Scan for the cell matching the given text and deliver its [x, y] coordinate at center. 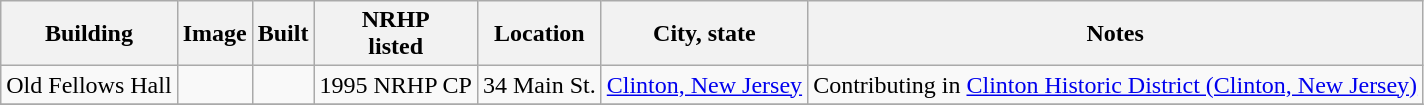
34 Main St. [539, 85]
City, state [704, 34]
Building [89, 34]
Old Fellows Hall [89, 85]
Location [539, 34]
1995 NRHP CP [396, 85]
Clinton, New Jersey [704, 85]
Notes [1116, 34]
Built [283, 34]
Contributing in Clinton Historic District (Clinton, New Jersey) [1116, 85]
Image [214, 34]
NRHPlisted [396, 34]
